Find where the given text appears and provide that cell's center as (X, Y) coordinate. 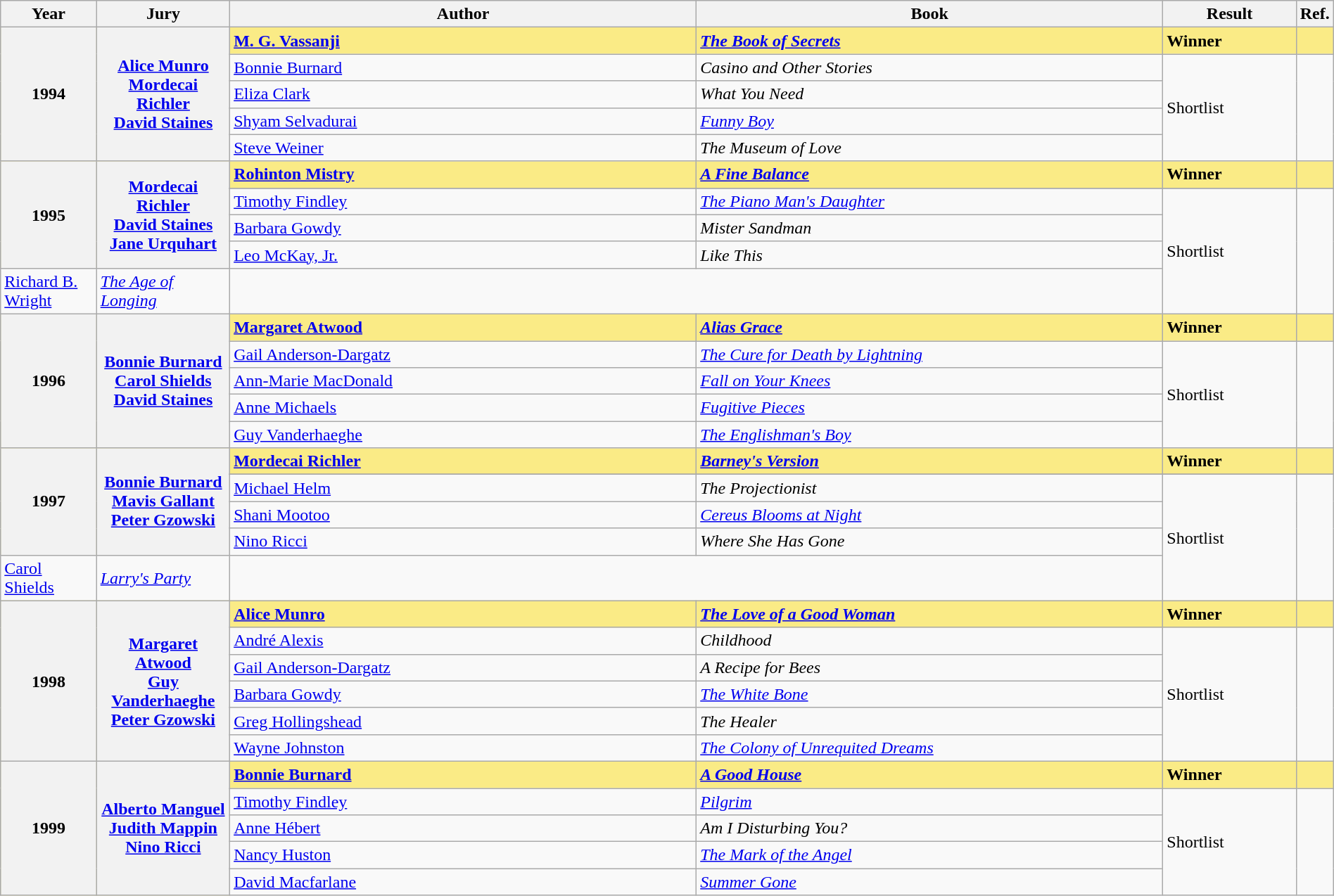
David Macfarlane (463, 882)
Mister Sandman (930, 228)
The Mark of the Angel (930, 855)
Mordecai Richler (463, 461)
Where She Has Gone (930, 542)
Summer Gone (930, 882)
Margaret Atwood (463, 327)
1994 (49, 94)
Wayne Johnston (463, 748)
Like This (930, 255)
Fall on Your Knees (930, 381)
André Alexis (463, 641)
Casino and Other Stories (930, 68)
Leo McKay, Jr. (463, 255)
Nino Ricci (463, 542)
Greg Hollingshead (463, 721)
The Book of Secrets (930, 41)
The Healer (930, 721)
M. G. Vassanji (463, 41)
Anne Hébert (463, 828)
Eliza Clark (463, 94)
The Projectionist (930, 488)
Margaret AtwoodGuy VanderhaeghePeter Gzowski (163, 681)
Year (49, 14)
Author (463, 14)
Cereus Blooms at Night (930, 515)
Pilgrim (930, 801)
Alice MunroMordecai RichlerDavid Staines (163, 94)
Steve Weiner (463, 148)
Shani Mootoo (463, 515)
1996 (49, 380)
The Colony of Unrequited Dreams (930, 748)
1999 (49, 828)
A Fine Balance (930, 174)
Result (1230, 14)
1997 (49, 501)
Alberto ManguelJudith MappinNino Ricci (163, 828)
Book (930, 14)
Richard B. Wright (49, 291)
Shyam Selvadurai (463, 121)
Barney's Version (930, 461)
The Museum of Love (930, 148)
Anne Michaels (463, 408)
1995 (49, 215)
The Englishman's Boy (930, 435)
1998 (49, 681)
Alice Munro (463, 614)
Jury (163, 14)
Fugitive Pieces (930, 408)
Guy Vanderhaeghe (463, 435)
Bonnie BurnardCarol ShieldsDavid Staines (163, 380)
Carol Shields (49, 578)
Larry's Party (163, 578)
Ann-Marie MacDonald (463, 381)
Funny Boy (930, 121)
Michael Helm (463, 488)
Ref. (1314, 14)
What You Need (930, 94)
Bonnie BurnardMavis GallantPeter Gzowski (163, 501)
The White Bone (930, 694)
Childhood (930, 641)
Rohinton Mistry (463, 174)
Am I Disturbing You? (930, 828)
The Cure for Death by Lightning (930, 354)
The Love of a Good Woman (930, 614)
Alias Grace (930, 327)
Nancy Huston (463, 855)
The Piano Man's Daughter (930, 201)
Mordecai RichlerDavid StainesJane Urquhart (163, 215)
A Recipe for Bees (930, 667)
A Good House (930, 774)
The Age of Longing (163, 291)
